Return (x, y) of the center of cell containing provided text 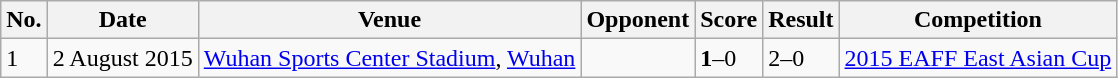
Result (801, 20)
Opponent (638, 20)
No. (24, 20)
2–0 (801, 58)
1–0 (729, 58)
2015 EAFF East Asian Cup (978, 58)
Venue (390, 20)
Wuhan Sports Center Stadium, Wuhan (390, 58)
Competition (978, 20)
2 August 2015 (122, 58)
1 (24, 58)
Score (729, 20)
Date (122, 20)
